Provide the [X, Y] coordinate of the cell's center where the given text is located.  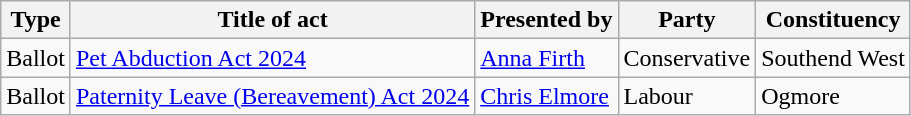
Title of act [272, 20]
Conservative [687, 58]
Type [36, 20]
Ogmore [834, 96]
Chris Elmore [546, 96]
Presented by [546, 20]
Constituency [834, 20]
Party [687, 20]
Labour [687, 96]
Paternity Leave (Bereavement) Act 2024 [272, 96]
Pet Abduction Act 2024 [272, 58]
Southend West [834, 58]
Anna Firth [546, 58]
